Locate the cell with the specified text and output its [X, Y] center coordinate. 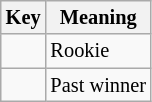
Past winner [98, 85]
Key [24, 17]
Rookie [98, 51]
Meaning [98, 17]
